Scan for the cell matching the given text and deliver its (x, y) coordinate at center. 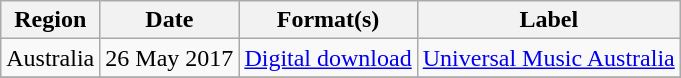
Digital download (328, 58)
Format(s) (328, 20)
Universal Music Australia (548, 58)
Date (170, 20)
Label (548, 20)
26 May 2017 (170, 58)
Australia (50, 58)
Region (50, 20)
